Return the [x, y] coordinate for the center point of the cell that contains the specified text.  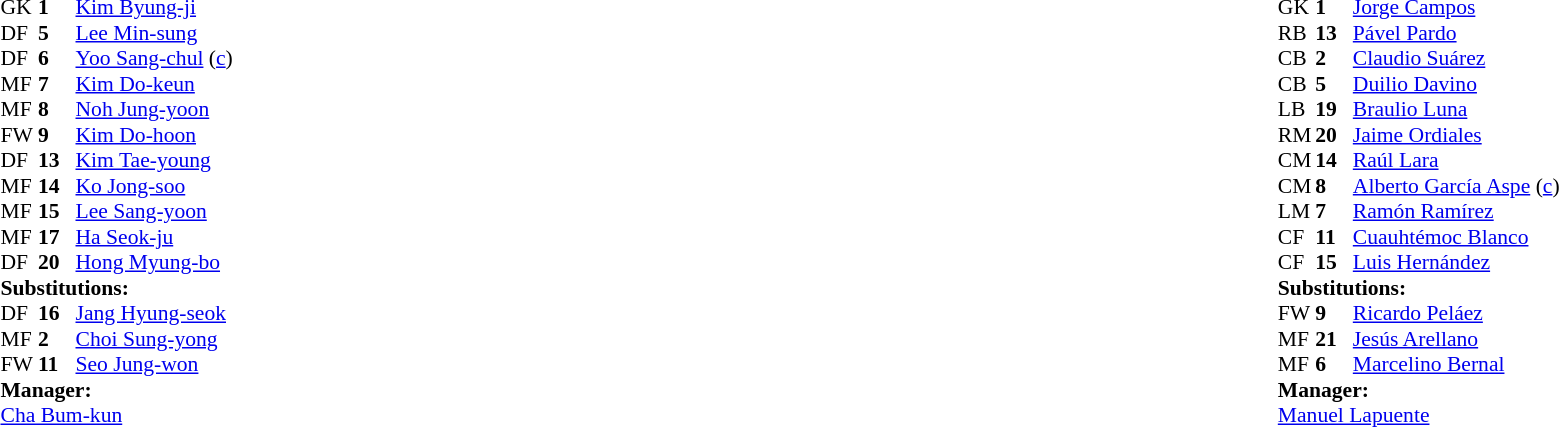
RM [1297, 135]
LM [1297, 211]
Lee Min-sung [154, 33]
Noh Jung-yoon [154, 109]
21 [1334, 339]
Ko Jong-soo [154, 186]
Manager: [116, 390]
Kim Tae-young [154, 161]
Lee Sang-yoon [154, 211]
Substitutions: [116, 288]
RB [1297, 33]
Kim Do-keun [154, 84]
Seo Jung-won [154, 365]
Kim Do-hoon [154, 135]
Hong Myung-bo [154, 263]
17 [57, 237]
Ha Seok-ju [154, 237]
LB [1297, 109]
Choi Sung-yong [154, 339]
Jang Hyung-seok [154, 313]
19 [1334, 109]
Yoo Sang-chul (c) [154, 59]
16 [57, 313]
